Detect which cell encompasses the target text, then output its (x, y) center coordinate. 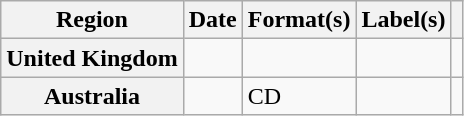
Australia (92, 96)
Format(s) (299, 20)
United Kingdom (92, 58)
Date (212, 20)
CD (299, 96)
Region (92, 20)
Label(s) (404, 20)
